Pinpoint the cell where the given text exists, returning its (X, Y) midpoint coordinate. 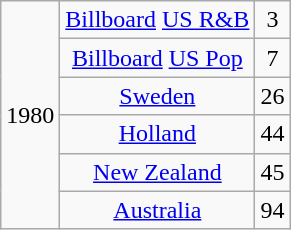
Australia (158, 210)
45 (272, 172)
26 (272, 96)
New Zealand (158, 172)
44 (272, 134)
Holland (158, 134)
Sweden (158, 96)
3 (272, 20)
Billboard US R&B (158, 20)
94 (272, 210)
1980 (30, 115)
Billboard US Pop (158, 58)
7 (272, 58)
